Pinpoint the cell where the given text exists, returning its [x, y] midpoint coordinate. 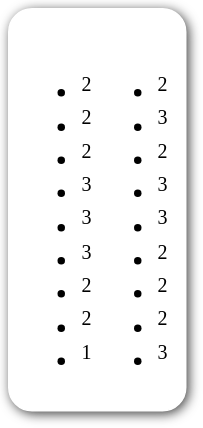
222333221 [56, 210]
232332223 [132, 210]
